From the cell containing the given text, extract its center point as (x, y) coordinate. 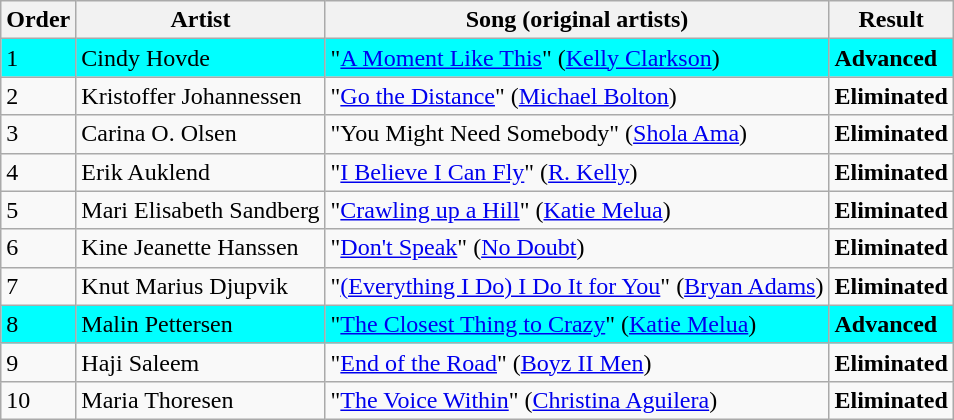
1 (38, 58)
Malin Pettersen (200, 324)
"Don't Speak" (No Doubt) (577, 248)
"Go the Distance" (Michael Bolton) (577, 96)
6 (38, 248)
Maria Thoresen (200, 400)
Order (38, 20)
Result (891, 20)
8 (38, 324)
"The Voice Within" (Christina Aguilera) (577, 400)
Kristoffer Johannessen (200, 96)
"Crawling up a Hill" (Katie Melua) (577, 210)
"I Believe I Can Fly" (R. Kelly) (577, 172)
Cindy Hovde (200, 58)
4 (38, 172)
Mari Elisabeth Sandberg (200, 210)
"(Everything I Do) I Do It for You" (Bryan Adams) (577, 286)
"End of the Road" (Boyz II Men) (577, 362)
7 (38, 286)
"The Closest Thing to Crazy" (Katie Melua) (577, 324)
Haji Saleem (200, 362)
9 (38, 362)
"A Moment Like This" (Kelly Clarkson) (577, 58)
Kine Jeanette Hanssen (200, 248)
2 (38, 96)
Carina O. Olsen (200, 134)
Erik Auklend (200, 172)
Artist (200, 20)
Knut Marius Djupvik (200, 286)
"You Might Need Somebody" (Shola Ama) (577, 134)
3 (38, 134)
Song (original artists) (577, 20)
10 (38, 400)
5 (38, 210)
